Locate the cell with the specified text and output its [X, Y] center coordinate. 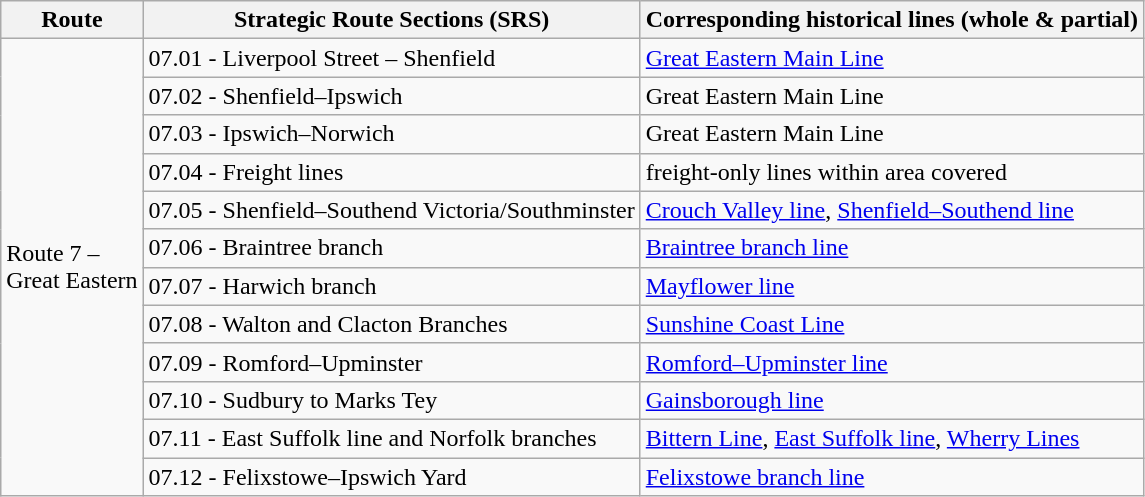
07.01 - Liverpool Street – Shenfield [392, 58]
Route 7 –Great Eastern [72, 268]
07.05 - Shenfield–Southend Victoria/Southminster [392, 210]
Sunshine Coast Line [892, 324]
Bittern Line, East Suffolk line, Wherry Lines [892, 438]
07.07 - Harwich branch [392, 286]
07.06 - Braintree branch [392, 248]
Route [72, 20]
07.08 - Walton and Clacton Branches [392, 324]
07.03 - Ipswich–Norwich [392, 134]
07.12 - Felixstowe–Ipswich Yard [392, 477]
07.04 - Freight lines [392, 172]
07.02 - Shenfield–Ipswich [392, 96]
Strategic Route Sections (SRS) [392, 20]
Felixstowe branch line [892, 477]
07.09 - Romford–Upminster [392, 362]
freight-only lines within area covered [892, 172]
Crouch Valley line, Shenfield–Southend line [892, 210]
Corresponding historical lines (whole & partial) [892, 20]
Mayflower line [892, 286]
Gainsborough line [892, 400]
Romford–Upminster line [892, 362]
07.11 - East Suffolk line and Norfolk branches [392, 438]
Braintree branch line [892, 248]
07.10 - Sudbury to Marks Tey [392, 400]
